Capture the cell that displays the provided text and extract its [X, Y] central coordinate. 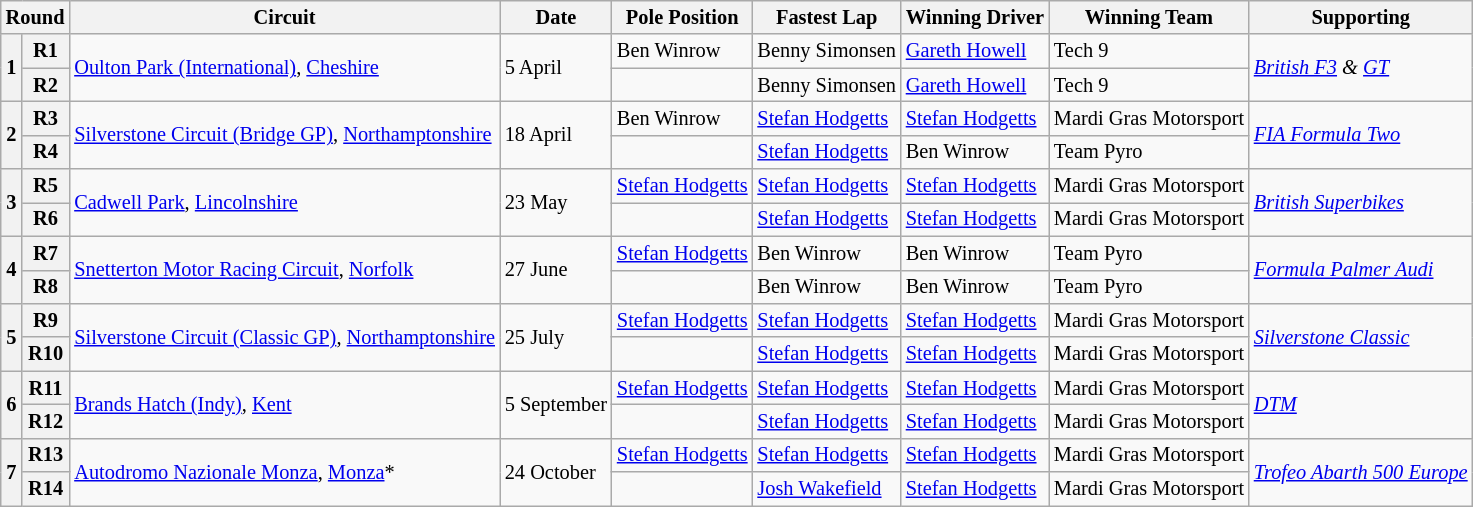
25 July [556, 336]
Date [556, 17]
Pole Position [682, 17]
Cadwell Park, Lincolnshire [284, 202]
Fastest Lap [826, 17]
R10 [46, 354]
British F3 & GT [1361, 68]
DTM [1361, 404]
Winning Team [1149, 17]
Josh Wakefield [826, 489]
Snetterton Motor Racing Circuit, Norfolk [284, 270]
6 [12, 404]
R12 [46, 421]
3 [12, 202]
R1 [46, 51]
24 October [556, 472]
R4 [46, 152]
18 April [556, 134]
R5 [46, 186]
5 September [556, 404]
Autodromo Nazionale Monza, Monza* [284, 472]
R11 [46, 388]
Trofeo Abarth 500 Europe [1361, 472]
2 [12, 134]
R2 [46, 85]
Silverstone Circuit (Bridge GP), Northamptonshire [284, 134]
R6 [46, 219]
23 May [556, 202]
Round [36, 17]
5 April [556, 68]
Supporting [1361, 17]
Silverstone Classic [1361, 336]
Oulton Park (International), Cheshire [284, 68]
27 June [556, 270]
R3 [46, 118]
British Superbikes [1361, 202]
R14 [46, 489]
Circuit [284, 17]
Winning Driver [975, 17]
FIA Formula Two [1361, 134]
7 [12, 472]
R8 [46, 287]
R7 [46, 253]
1 [12, 68]
Silverstone Circuit (Classic GP), Northamptonshire [284, 336]
Formula Palmer Audi [1361, 270]
4 [12, 270]
R13 [46, 455]
Brands Hatch (Indy), Kent [284, 404]
R9 [46, 320]
5 [12, 336]
